Pinpoint the cell where the given text exists, returning its (x, y) midpoint coordinate. 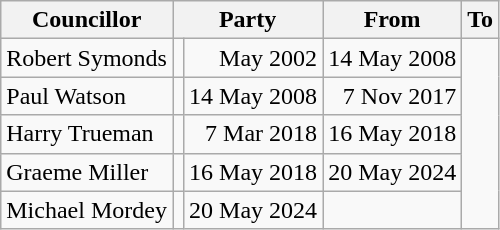
To (480, 20)
Councillor (87, 20)
Harry Trueman (87, 134)
7 Nov 2017 (392, 96)
From (392, 20)
Graeme Miller (87, 172)
7 Mar 2018 (254, 134)
Michael Mordey (87, 210)
May 2002 (254, 58)
Paul Watson (87, 96)
Robert Symonds (87, 58)
Party (247, 20)
